Capture the cell that displays the provided text and extract its [x, y] central coordinate. 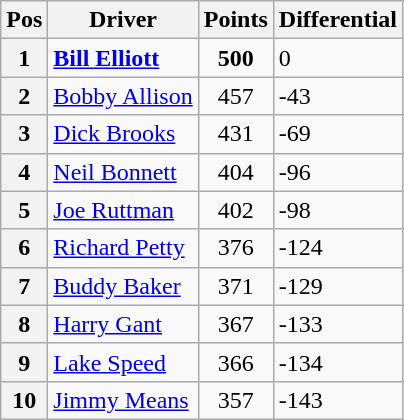
10 [24, 400]
8 [24, 324]
3 [24, 134]
357 [236, 400]
1 [24, 58]
Buddy Baker [123, 286]
Differential [338, 20]
-69 [338, 134]
500 [236, 58]
4 [24, 172]
431 [236, 134]
7 [24, 286]
-43 [338, 96]
402 [236, 210]
Bobby Allison [123, 96]
Jimmy Means [123, 400]
6 [24, 248]
376 [236, 248]
366 [236, 362]
Pos [24, 20]
457 [236, 96]
Dick Brooks [123, 134]
-129 [338, 286]
-143 [338, 400]
2 [24, 96]
-134 [338, 362]
Driver [123, 20]
-133 [338, 324]
404 [236, 172]
Harry Gant [123, 324]
Lake Speed [123, 362]
0 [338, 58]
5 [24, 210]
371 [236, 286]
-98 [338, 210]
Points [236, 20]
Joe Ruttman [123, 210]
Neil Bonnett [123, 172]
Richard Petty [123, 248]
-96 [338, 172]
9 [24, 362]
Bill Elliott [123, 58]
-124 [338, 248]
367 [236, 324]
